Locate the cell with the specified text and output its (X, Y) center coordinate. 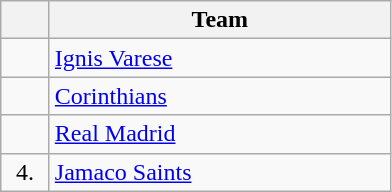
Corinthians (220, 96)
4. (26, 172)
Jamaco Saints (220, 172)
Team (220, 20)
Real Madrid (220, 134)
Ignis Varese (220, 58)
